Locate the cell with the specified text and output its [x, y] center coordinate. 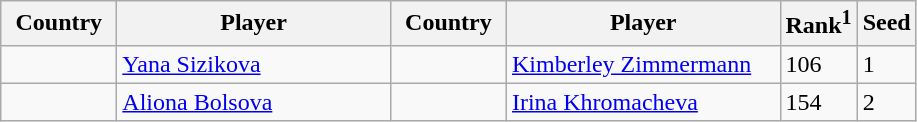
Kimberley Zimmermann [643, 64]
Irina Khromacheva [643, 102]
Seed [886, 24]
154 [818, 102]
106 [818, 64]
Rank1 [818, 24]
Aliona Bolsova [254, 102]
2 [886, 102]
Yana Sizikova [254, 64]
1 [886, 64]
